Locate the cell with the specified text and output its [X, Y] center coordinate. 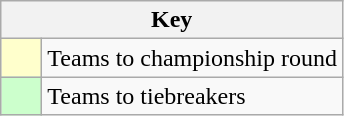
Teams to championship round [192, 58]
Key [172, 20]
Teams to tiebreakers [192, 96]
